Determine the (x, y) coordinate at the center of the cell enclosing the given text.  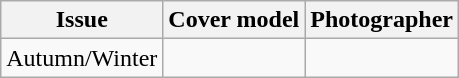
Autumn/Winter (82, 58)
Photographer (382, 20)
Cover model (234, 20)
Issue (82, 20)
